Locate the cell with the specified text and output its [X, Y] center coordinate. 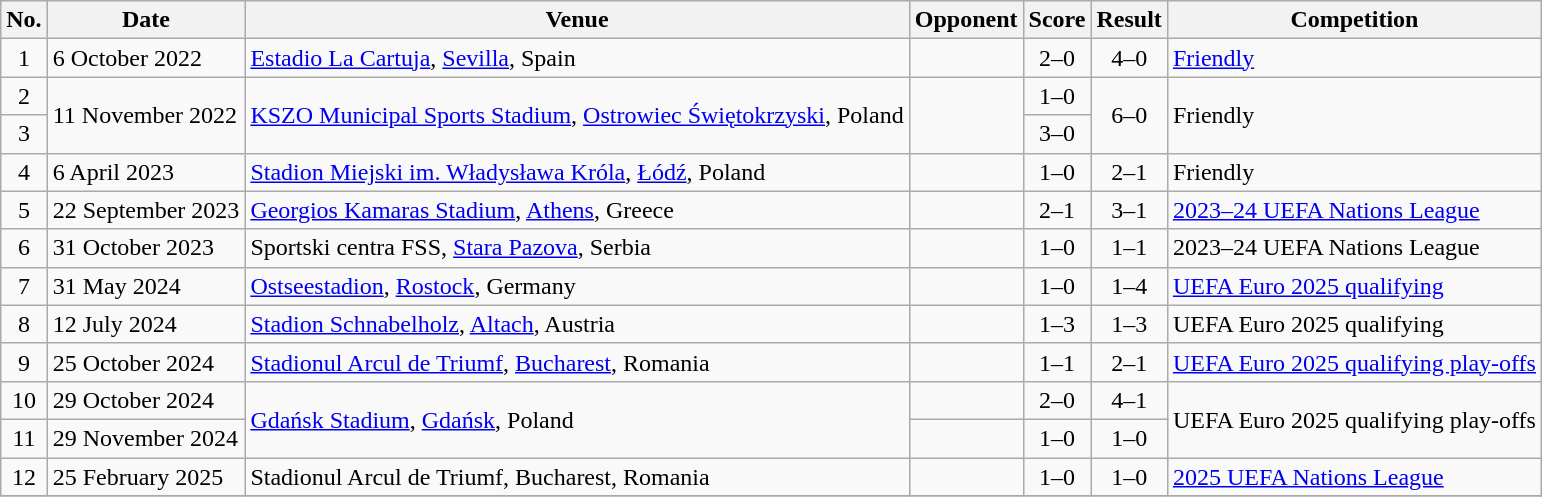
Score [1057, 20]
10 [24, 400]
25 October 2024 [146, 362]
4 [24, 172]
2 [24, 96]
12 [24, 477]
25 February 2025 [146, 477]
Stadion Schnabelholz, Altach, Austria [577, 324]
No. [24, 20]
6 [24, 248]
7 [24, 286]
Stadion Miejski im. Władysława Króla, Łódź, Poland [577, 172]
6 April 2023 [146, 172]
29 October 2024 [146, 400]
1 [24, 58]
6 October 2022 [146, 58]
3–0 [1057, 134]
8 [24, 324]
Competition [1354, 20]
Opponent [966, 20]
Result [1129, 20]
Date [146, 20]
Georgios Kamaras Stadium, Athens, Greece [577, 210]
31 October 2023 [146, 248]
11 [24, 438]
4–1 [1129, 400]
12 July 2024 [146, 324]
29 November 2024 [146, 438]
2025 UEFA Nations League [1354, 477]
Sportski centra FSS, Stara Pazova, Serbia [577, 248]
KSZO Municipal Sports Stadium, Ostrowiec Świętokrzyski, Poland [577, 115]
Venue [577, 20]
1–4 [1129, 286]
4–0 [1129, 58]
Estadio La Cartuja, Sevilla, Spain [577, 58]
9 [24, 362]
11 November 2022 [146, 115]
6–0 [1129, 115]
31 May 2024 [146, 286]
3–1 [1129, 210]
3 [24, 134]
Ostseestadion, Rostock, Germany [577, 286]
5 [24, 210]
22 September 2023 [146, 210]
Gdańsk Stadium, Gdańsk, Poland [577, 419]
